Provide the [X, Y] coordinate of the cell's center where the given text is located.  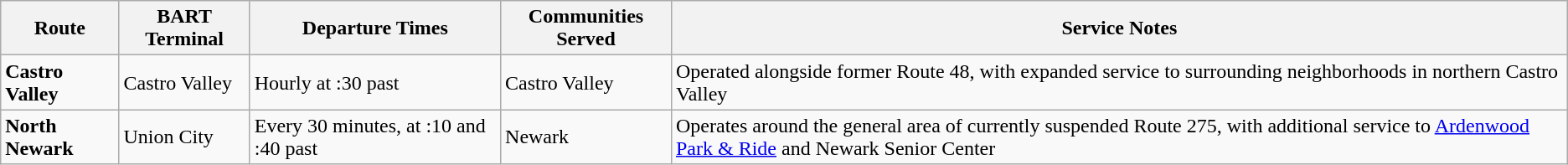
North Newark [60, 137]
Every 30 minutes, at :10 and :40 past [375, 137]
Communities Served [586, 28]
Operates around the general area of currently suspended Route 275, with additional service to Ardenwood Park & Ride and Newark Senior Center [1119, 137]
Service Notes [1119, 28]
Union City [184, 137]
Newark [586, 137]
Route [60, 28]
Departure Times [375, 28]
Hourly at :30 past [375, 82]
Operated alongside former Route 48, with expanded service to surrounding neighborhoods in northern Castro Valley [1119, 82]
BART Terminal [184, 28]
